Output the (X, Y) coordinate of the center of the cell containing the given text.  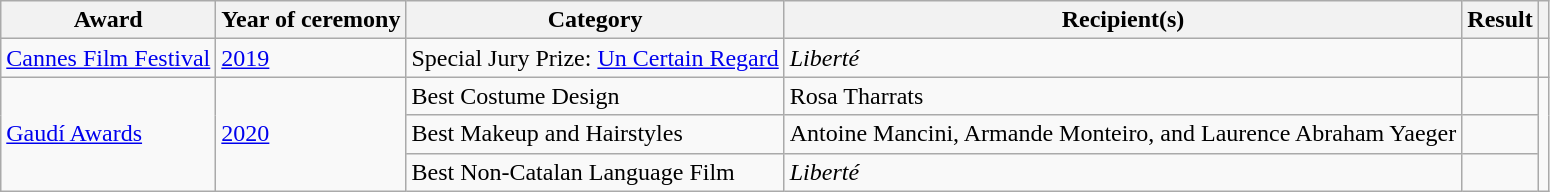
Gaudí Awards (108, 134)
Antoine Mancini, Armande Monteiro, and Laurence Abraham Yaeger (1123, 134)
2020 (311, 134)
2019 (311, 58)
Rosa Tharrats (1123, 96)
Best Costume Design (595, 96)
Cannes Film Festival (108, 58)
Award (108, 20)
Year of ceremony (311, 20)
Special Jury Prize: Un Certain Regard (595, 58)
Recipient(s) (1123, 20)
Category (595, 20)
Best Non-Catalan Language Film (595, 172)
Result (1500, 20)
Best Makeup and Hairstyles (595, 134)
